Detect which cell encompasses the target text, then output its [x, y] center coordinate. 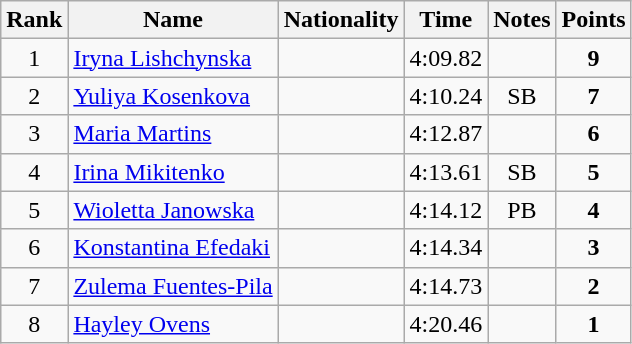
Maria Martins [173, 134]
4:12.87 [446, 134]
4:14.73 [446, 286]
Hayley Ovens [173, 324]
8 [34, 324]
Notes [522, 20]
Konstantina Efedaki [173, 248]
4:14.12 [446, 210]
4:10.24 [446, 96]
Points [594, 20]
Nationality [341, 20]
Rank [34, 20]
4:14.34 [446, 248]
4:13.61 [446, 172]
4:20.46 [446, 324]
Zulema Fuentes-Pila [173, 286]
Irina Mikitenko [173, 172]
PB [522, 210]
Wioletta Janowska [173, 210]
4:09.82 [446, 58]
Time [446, 20]
Name [173, 20]
Yuliya Kosenkova [173, 96]
Iryna Lishchynska [173, 58]
9 [594, 58]
